Detect which cell encompasses the target text, then output its [x, y] center coordinate. 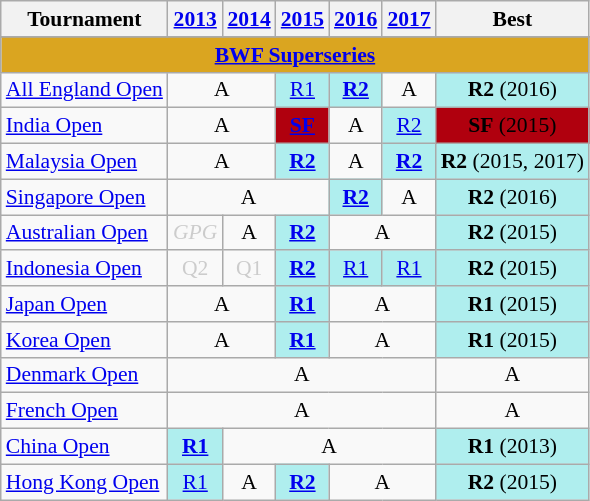
Indonesia Open [84, 269]
Best [512, 19]
Q1 [248, 269]
All England Open [84, 90]
2016 [356, 19]
Denmark Open [84, 375]
Singapore Open [84, 197]
R2 (2015, 2017) [512, 162]
SF (2015) [512, 126]
2015 [302, 19]
China Open [84, 447]
Tournament [84, 19]
Hong Kong Open [84, 482]
India Open [84, 126]
Australian Open [84, 233]
SF [302, 126]
BWF Superseries [295, 55]
GPG [195, 233]
2013 [195, 19]
Q2 [195, 269]
Korea Open [84, 340]
2017 [408, 19]
Japan Open [84, 304]
2014 [248, 19]
R1 (2013) [512, 447]
Malaysia Open [84, 162]
French Open [84, 411]
